Provide the (x, y) coordinate of the cell's center where the given text is located.  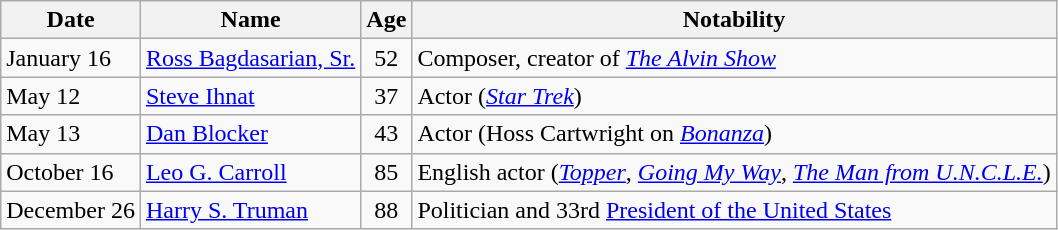
Date (71, 20)
Harry S. Truman (250, 210)
January 16 (71, 58)
Leo G. Carroll (250, 172)
May 12 (71, 96)
Actor (Star Trek) (734, 96)
88 (386, 210)
Politician and 33rd President of the United States (734, 210)
English actor (Topper, Going My Way, The Man from U.N.C.L.E.) (734, 172)
Dan Blocker (250, 134)
Steve Ihnat (250, 96)
43 (386, 134)
37 (386, 96)
Composer, creator of The Alvin Show (734, 58)
85 (386, 172)
May 13 (71, 134)
Actor (Hoss Cartwright on Bonanza) (734, 134)
Age (386, 20)
52 (386, 58)
Notability (734, 20)
Name (250, 20)
Ross Bagdasarian, Sr. (250, 58)
October 16 (71, 172)
December 26 (71, 210)
